For the text-containing cell, return its midpoint in [x, y] coordinate format. 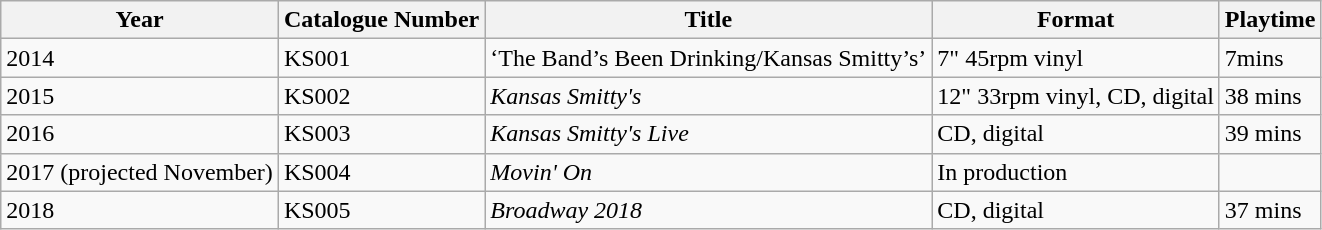
Kansas Smitty's Live [708, 134]
Movin' On [708, 172]
39 mins [1270, 134]
Format [1076, 20]
2018 [140, 210]
Broadway 2018 [708, 210]
7mins [1270, 58]
Kansas Smitty's [708, 96]
‘The Band’s Been Drinking/Kansas Smitty’s’ [708, 58]
Title [708, 20]
KS004 [381, 172]
Playtime [1270, 20]
12" 33rpm vinyl, CD, digital [1076, 96]
37 mins [1270, 210]
7" 45rpm vinyl [1076, 58]
KS002 [381, 96]
2016 [140, 134]
2015 [140, 96]
KS005 [381, 210]
2014 [140, 58]
In production [1076, 172]
KS001 [381, 58]
Catalogue Number [381, 20]
38 mins [1270, 96]
Year [140, 20]
KS003 [381, 134]
2017 (projected November) [140, 172]
